For the text-containing cell, return its midpoint in (X, Y) coordinate format. 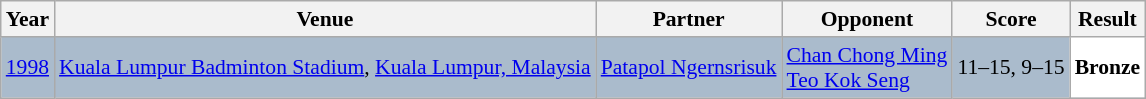
Year (28, 19)
11–15, 9–15 (1010, 68)
1998 (28, 68)
Opponent (868, 19)
Chan Chong Ming Teo Kok Seng (868, 68)
Venue (325, 19)
Kuala Lumpur Badminton Stadium, Kuala Lumpur, Malaysia (325, 68)
Partner (689, 19)
Patapol Ngernsrisuk (689, 68)
Result (1108, 19)
Bronze (1108, 68)
Score (1010, 19)
